Capture the cell that displays the provided text and extract its (x, y) central coordinate. 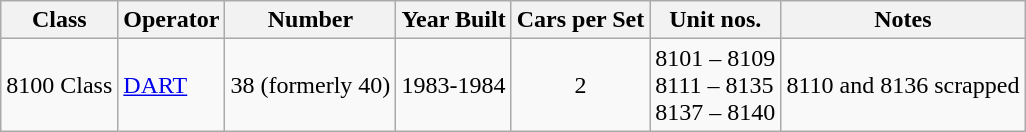
Year Built (454, 20)
1983-1984 (454, 85)
8110 and 8136 scrapped (903, 85)
8101 – 81098111 – 81358137 – 8140 (716, 85)
Number (310, 20)
Cars per Set (580, 20)
2 (580, 85)
Unit nos. (716, 20)
Operator (172, 20)
DART (172, 85)
Notes (903, 20)
38 (formerly 40) (310, 85)
8100 Class (60, 85)
Class (60, 20)
